Provide the (X, Y) coordinate of the cell's center where the given text is located.  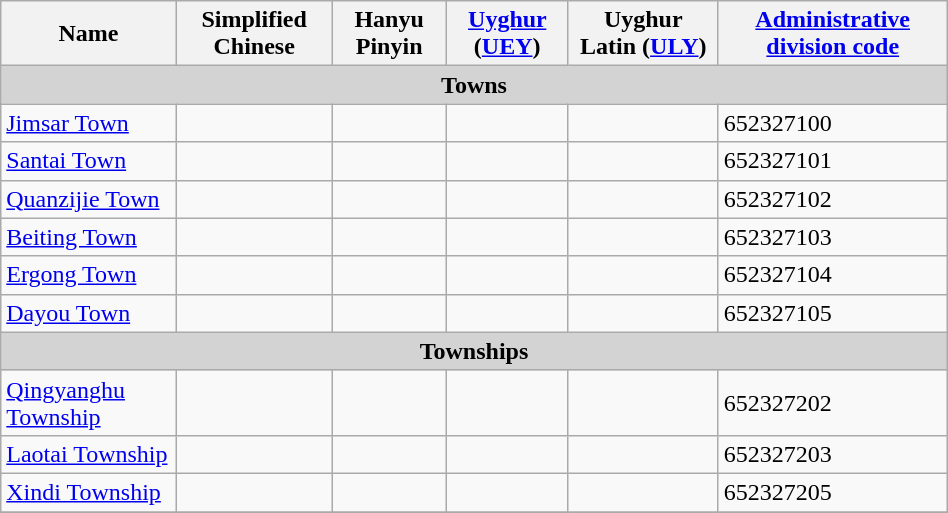
652327100 (832, 123)
Laotai Township (88, 454)
Beiting Town (88, 237)
Dayou Town (88, 313)
652327103 (832, 237)
Name (88, 34)
Towns (474, 85)
Administrative division code (832, 34)
652327101 (832, 161)
652327203 (832, 454)
Santai Town (88, 161)
Quanzijie Town (88, 199)
652327104 (832, 275)
Xindi Township (88, 492)
Hanyu Pinyin (389, 34)
652327102 (832, 199)
Uyghur (UEY) (507, 34)
652327105 (832, 313)
652327202 (832, 402)
Uyghur Latin (ULY) (643, 34)
Qingyanghu Township (88, 402)
652327205 (832, 492)
Jimsar Town (88, 123)
Townships (474, 351)
Ergong Town (88, 275)
Simplified Chinese (254, 34)
